Locate the cell with the specified text and output its [X, Y] center coordinate. 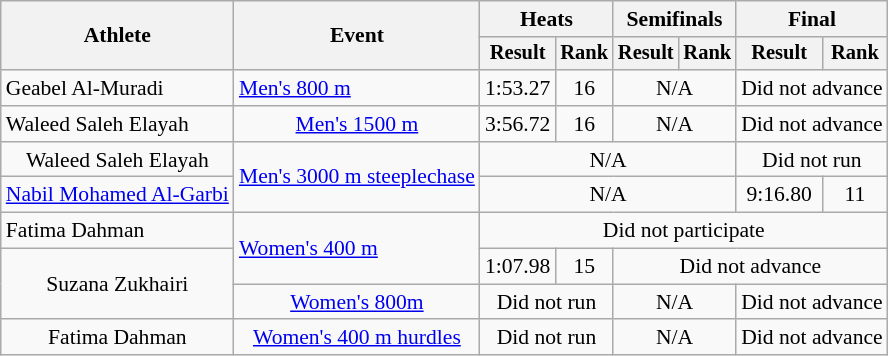
Suzana Zukhairi [118, 284]
Athlete [118, 36]
Geabel Al-Muradi [118, 88]
Event [357, 36]
Semifinals [674, 19]
Final [812, 19]
Heats [546, 19]
11 [855, 195]
Men's 800 m [357, 88]
15 [584, 267]
Women's 400 m hurdles [357, 338]
Did not participate [684, 231]
Nabil Mohamed Al-Garbi [118, 195]
Women's 800m [357, 302]
3:56.72 [518, 124]
Men's 3000 m steeplechase [357, 178]
Women's 400 m [357, 248]
1:07.98 [518, 267]
9:16.80 [779, 195]
1:53.27 [518, 88]
Men's 1500 m [357, 124]
